Identify which cell holds the provided text, then report its [x, y] central coordinate. 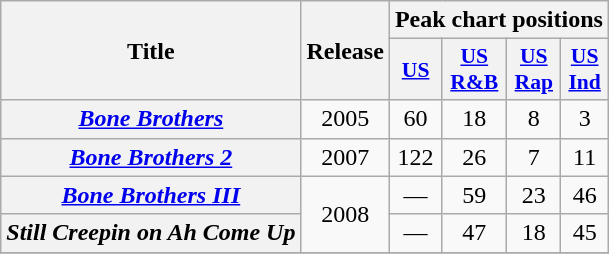
Still Creepin on Ah Come Up [151, 233]
US [416, 70]
26 [474, 157]
USR&B [474, 70]
Title [151, 50]
USInd [585, 70]
Peak chart positions [498, 20]
Bone Brothers III [151, 195]
122 [416, 157]
47 [474, 233]
11 [585, 157]
2008 [345, 214]
Bone Brothers 2 [151, 157]
USRap [534, 70]
60 [416, 119]
59 [474, 195]
3 [585, 119]
Bone Brothers [151, 119]
Release [345, 50]
46 [585, 195]
2007 [345, 157]
8 [534, 119]
45 [585, 233]
2005 [345, 119]
23 [534, 195]
7 [534, 157]
